Pinpoint the cell where the given text exists, returning its (X, Y) midpoint coordinate. 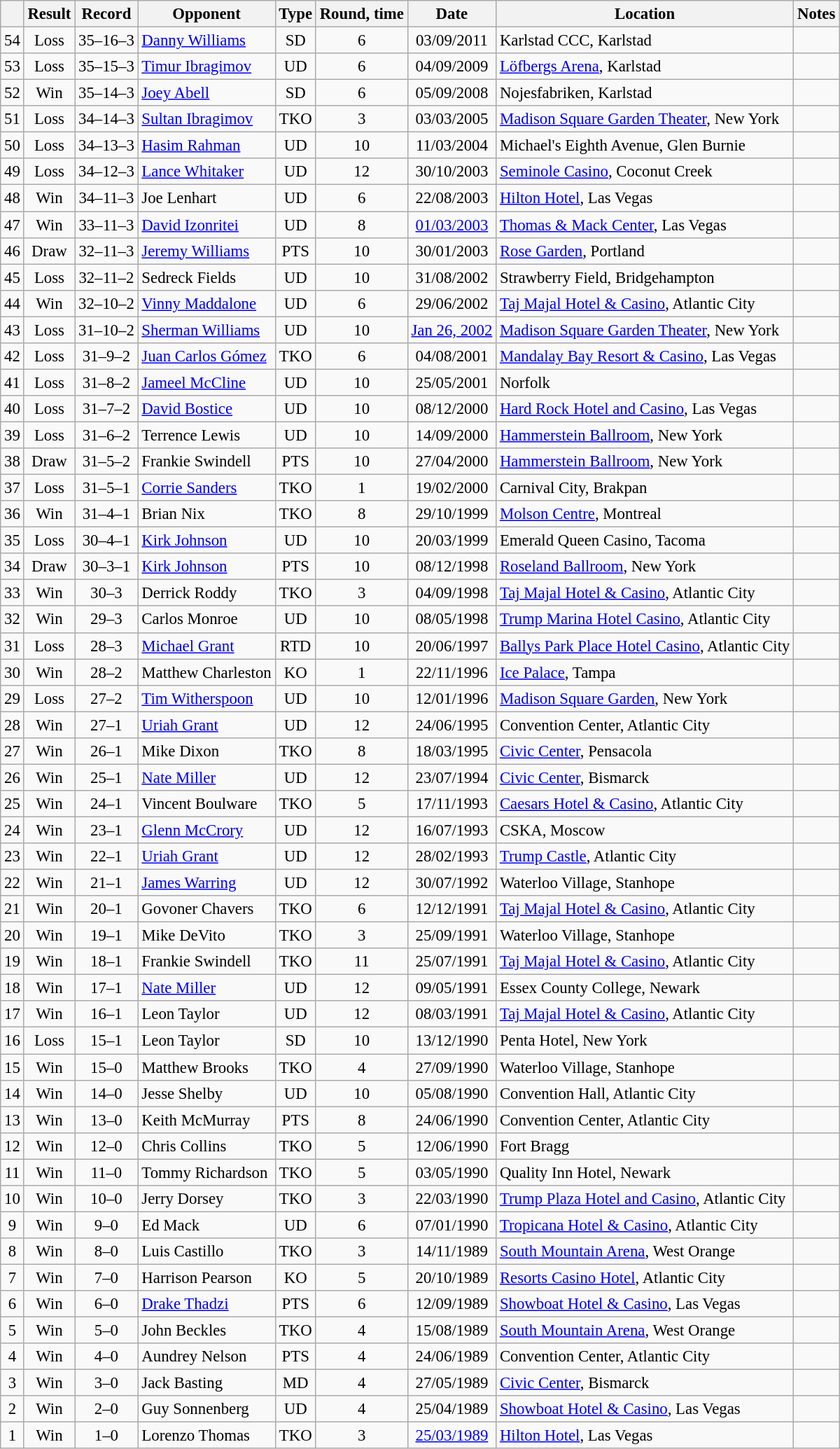
Jesse Shelby (206, 1093)
18/03/1995 (451, 751)
22/03/1990 (451, 1199)
Date (451, 14)
7–0 (106, 1277)
2 (13, 1409)
Caesars Hotel & Casino, Atlantic City (645, 804)
Brian Nix (206, 514)
20/03/1999 (451, 541)
15 (13, 1067)
14–0 (106, 1093)
RTD (295, 646)
22–1 (106, 857)
Jerry Dorsey (206, 1199)
03/03/2005 (451, 119)
34–12–3 (106, 172)
Lance Whitaker (206, 172)
David Izonritei (206, 225)
Chris Collins (206, 1146)
29/10/1999 (451, 514)
03/09/2011 (451, 41)
18–1 (106, 962)
12–0 (106, 1146)
48 (13, 198)
22/08/2003 (451, 198)
35–14–3 (106, 93)
14/09/2000 (451, 435)
Corrie Sanders (206, 488)
31–5–2 (106, 462)
11–0 (106, 1172)
30/10/2003 (451, 172)
Hard Rock Hotel and Casino, Las Vegas (645, 409)
27–1 (106, 725)
22 (13, 883)
24/06/1990 (451, 1120)
31–6–2 (106, 435)
01/03/2003 (451, 225)
James Warring (206, 883)
Seminole Casino, Coconut Creek (645, 172)
John Beckles (206, 1331)
Sultan Ibragimov (206, 119)
Nojesfabriken, Karlstad (645, 93)
43 (13, 330)
50 (13, 146)
CSKA, Moscow (645, 830)
30–3–1 (106, 567)
25/04/1989 (451, 1409)
52 (13, 93)
38 (13, 462)
Essex County College, Newark (645, 988)
19–1 (106, 936)
25/03/1989 (451, 1436)
21 (13, 909)
Trump Plaza Hotel and Casino, Atlantic City (645, 1199)
25/09/1991 (451, 936)
Record (106, 14)
13/12/1990 (451, 1041)
Civic Center, Pensacola (645, 751)
Joe Lenhart (206, 198)
5–0 (106, 1331)
34–13–3 (106, 146)
28–3 (106, 646)
26–1 (106, 751)
08/03/1991 (451, 1015)
Sherman Williams (206, 330)
4–0 (106, 1357)
12/06/1990 (451, 1146)
31–4–1 (106, 514)
34–11–3 (106, 198)
16/07/1993 (451, 830)
Mandalay Bay Resort & Casino, Las Vegas (645, 356)
17/11/1993 (451, 804)
27 (13, 751)
Derrick Roddy (206, 593)
15/08/1989 (451, 1331)
20–1 (106, 909)
Karlstad CCC, Karlstad (645, 41)
47 (13, 225)
33–11–3 (106, 225)
Timur Ibragimov (206, 67)
08/12/1998 (451, 567)
Thomas & Mack Center, Las Vegas (645, 225)
Vinny Maddalone (206, 303)
Glenn McCrory (206, 830)
36 (13, 514)
16 (13, 1041)
Tim Witherspoon (206, 698)
Jameel McCline (206, 382)
Danny Williams (206, 41)
11/03/2004 (451, 146)
26 (13, 777)
31–8–2 (106, 382)
20 (13, 936)
29/06/2002 (451, 303)
25/07/1991 (451, 962)
32–11–3 (106, 251)
Quality Inn Hotel, Newark (645, 1172)
Resorts Casino Hotel, Atlantic City (645, 1277)
27/05/1989 (451, 1383)
54 (13, 41)
28–2 (106, 672)
04/09/2009 (451, 67)
12/12/1991 (451, 909)
1–0 (106, 1436)
Penta Hotel, New York (645, 1041)
04/09/1998 (451, 593)
14/11/1989 (451, 1252)
Michael Grant (206, 646)
MD (295, 1383)
Löfbergs Arena, Karlstad (645, 67)
Vincent Boulware (206, 804)
31/08/2002 (451, 277)
Trump Marina Hotel Casino, Atlantic City (645, 620)
25/05/2001 (451, 382)
6–0 (106, 1304)
46 (13, 251)
34 (13, 567)
Result (49, 14)
23–1 (106, 830)
Convention Hall, Atlantic City (645, 1093)
24/06/1995 (451, 725)
Opponent (206, 14)
32–11–2 (106, 277)
12/09/1989 (451, 1304)
Jan 26, 2002 (451, 330)
Tropicana Hotel & Casino, Atlantic City (645, 1225)
32 (13, 620)
Carnival City, Brakpan (645, 488)
27–2 (106, 698)
20/10/1989 (451, 1277)
Harrison Pearson (206, 1277)
49 (13, 172)
04/08/2001 (451, 356)
Ed Mack (206, 1225)
37 (13, 488)
Fort Bragg (645, 1146)
30–3 (106, 593)
Matthew Charleston (206, 672)
Molson Centre, Montreal (645, 514)
14 (13, 1093)
Rose Garden, Portland (645, 251)
21–1 (106, 883)
25–1 (106, 777)
13 (13, 1120)
9 (13, 1225)
08/05/1998 (451, 620)
Guy Sonnenberg (206, 1409)
42 (13, 356)
30/01/2003 (451, 251)
17–1 (106, 988)
8–0 (106, 1252)
Sedreck Fields (206, 277)
31 (13, 646)
Michael's Eighth Avenue, Glen Burnie (645, 146)
Strawberry Field, Bridgehampton (645, 277)
Mike Dixon (206, 751)
24–1 (106, 804)
16–1 (106, 1015)
32–10–2 (106, 303)
40 (13, 409)
39 (13, 435)
Round, time (361, 14)
3–0 (106, 1383)
7 (13, 1277)
31–9–2 (106, 356)
Tommy Richardson (206, 1172)
15–0 (106, 1067)
30 (13, 672)
31–5–1 (106, 488)
09/05/1991 (451, 988)
51 (13, 119)
27/09/1990 (451, 1067)
Jeremy Williams (206, 251)
20/06/1997 (451, 646)
31–7–2 (106, 409)
34–14–3 (106, 119)
29 (13, 698)
19/02/2000 (451, 488)
23 (13, 857)
24 (13, 830)
Jack Basting (206, 1383)
33 (13, 593)
41 (13, 382)
44 (13, 303)
Trump Castle, Atlantic City (645, 857)
Carlos Monroe (206, 620)
Lorenzo Thomas (206, 1436)
29–3 (106, 620)
Govoner Chavers (206, 909)
17 (13, 1015)
35 (13, 541)
05/09/2008 (451, 93)
Roseland Ballroom, New York (645, 567)
Type (295, 14)
12/01/1996 (451, 698)
30/07/1992 (451, 883)
Drake Thadzi (206, 1304)
Norfolk (645, 382)
35–16–3 (106, 41)
18 (13, 988)
24/06/1989 (451, 1357)
Luis Castillo (206, 1252)
Joey Abell (206, 93)
Hasim Rahman (206, 146)
David Bostice (206, 409)
Matthew Brooks (206, 1067)
Terrence Lewis (206, 435)
28 (13, 725)
9–0 (106, 1225)
05/08/1990 (451, 1093)
Juan Carlos Gómez (206, 356)
Ice Palace, Tampa (645, 672)
53 (13, 67)
23/07/1994 (451, 777)
07/01/1990 (451, 1225)
27/04/2000 (451, 462)
45 (13, 277)
10–0 (106, 1199)
Aundrey Nelson (206, 1357)
25 (13, 804)
28/02/1993 (451, 857)
08/12/2000 (451, 409)
Location (645, 14)
22/11/1996 (451, 672)
15–1 (106, 1041)
Ballys Park Place Hotel Casino, Atlantic City (645, 646)
19 (13, 962)
Emerald Queen Casino, Tacoma (645, 541)
13–0 (106, 1120)
Keith McMurray (206, 1120)
30–4–1 (106, 541)
Madison Square Garden, New York (645, 698)
Notes (816, 14)
Mike DeVito (206, 936)
2–0 (106, 1409)
35–15–3 (106, 67)
31–10–2 (106, 330)
03/05/1990 (451, 1172)
